Search for the cell housing the specified text and yield its [x, y] center coordinate. 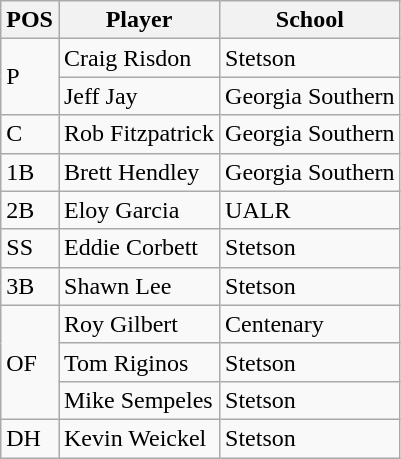
Brett Hendley [138, 172]
2B [30, 210]
SS [30, 248]
School [310, 20]
1B [30, 172]
3B [30, 286]
Shawn Lee [138, 286]
Eloy Garcia [138, 210]
UALR [310, 210]
OF [30, 362]
Jeff Jay [138, 96]
DH [30, 438]
C [30, 134]
Mike Sempeles [138, 400]
Centenary [310, 324]
P [30, 77]
Kevin Weickel [138, 438]
POS [30, 20]
Eddie Corbett [138, 248]
Roy Gilbert [138, 324]
Craig Risdon [138, 58]
Player [138, 20]
Tom Riginos [138, 362]
Rob Fitzpatrick [138, 134]
